Output the [X, Y] coordinate of the center of the cell containing the given text.  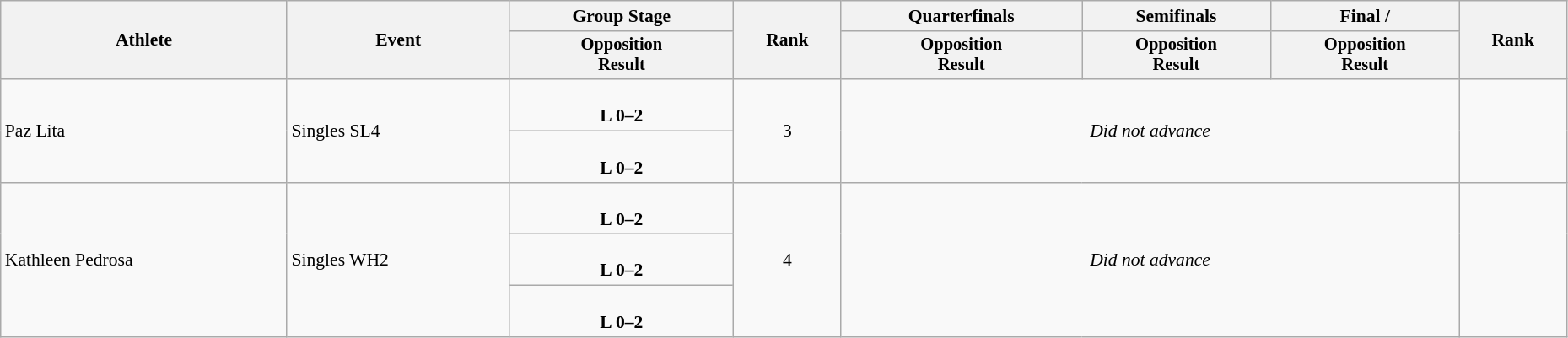
Athlete [144, 40]
Final / [1365, 16]
Singles SL4 [398, 131]
Kathleen Pedrosa [144, 260]
Singles WH2 [398, 260]
Group Stage [622, 16]
Semifinals [1177, 16]
Quarterfinals [962, 16]
4 [788, 260]
Paz Lita [144, 131]
Event [398, 40]
3 [788, 131]
